Return [X, Y] of the center of cell containing provided text 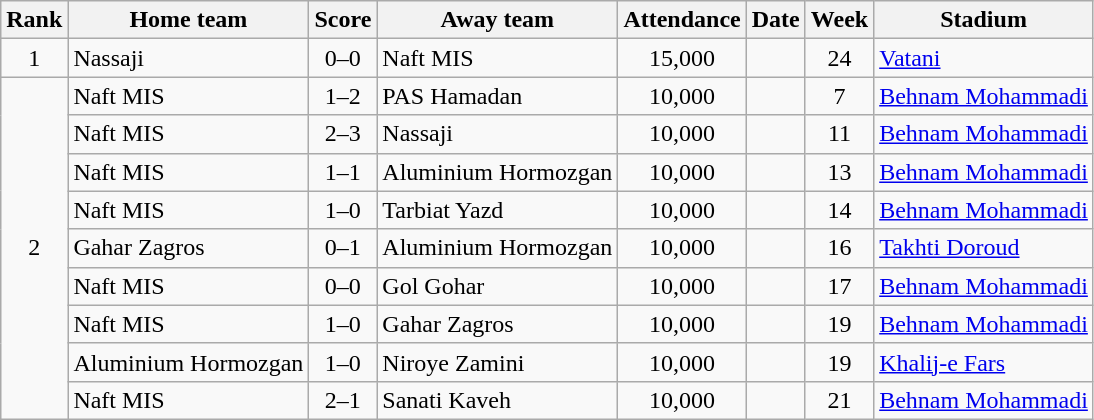
Tarbiat Yazd [498, 210]
16 [839, 248]
Vatani [984, 58]
PAS Hamadan [498, 96]
Week [839, 20]
Gol Gohar [498, 286]
1–1 [343, 172]
17 [839, 286]
Date [776, 20]
Attendance [682, 20]
Niroye Zamini [498, 362]
21 [839, 400]
1–2 [343, 96]
7 [839, 96]
Sanati Kaveh [498, 400]
2–1 [343, 400]
14 [839, 210]
Rank [34, 20]
13 [839, 172]
0–1 [343, 248]
24 [839, 58]
Stadium [984, 20]
Takhti Doroud [984, 248]
2–3 [343, 134]
15,000 [682, 58]
Home team [188, 20]
Khalij-e Fars [984, 362]
1 [34, 58]
Away team [498, 20]
11 [839, 134]
2 [34, 248]
Score [343, 20]
